Output the (x, y) coordinate of the center of the cell containing the given text.  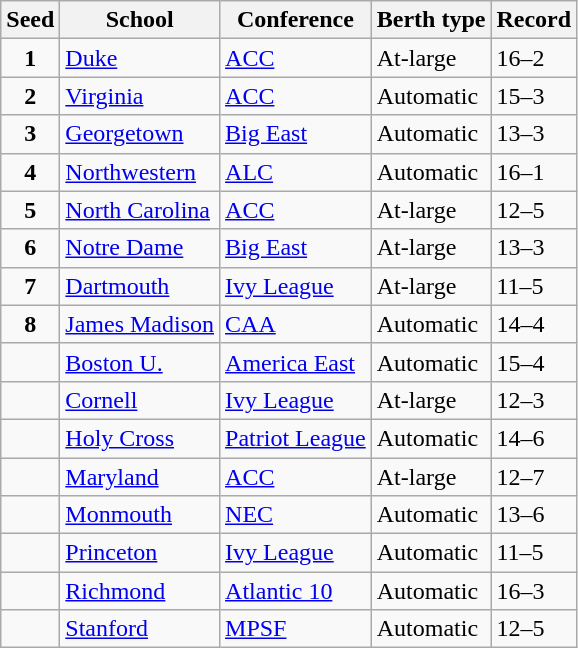
MPSF (296, 629)
Maryland (140, 477)
12–3 (534, 400)
16–1 (534, 172)
15–4 (534, 362)
James Madison (140, 324)
Atlantic 10 (296, 591)
2 (30, 96)
Notre Dame (140, 248)
Boston U. (140, 362)
School (140, 20)
Richmond (140, 591)
Dartmouth (140, 286)
Seed (30, 20)
7 (30, 286)
6 (30, 248)
15–3 (534, 96)
5 (30, 210)
Berth type (431, 20)
America East (296, 362)
12–7 (534, 477)
16–2 (534, 58)
14–4 (534, 324)
3 (30, 134)
14–6 (534, 438)
Princeton (140, 553)
13–6 (534, 515)
Georgetown (140, 134)
Conference (296, 20)
Stanford (140, 629)
Virginia (140, 96)
16–3 (534, 591)
CAA (296, 324)
Monmouth (140, 515)
Holy Cross (140, 438)
8 (30, 324)
4 (30, 172)
Record (534, 20)
Northwestern (140, 172)
ALC (296, 172)
Duke (140, 58)
Patriot League (296, 438)
North Carolina (140, 210)
1 (30, 58)
NEC (296, 515)
Cornell (140, 400)
